Pinpoint the cell where the given text exists, returning its (x, y) midpoint coordinate. 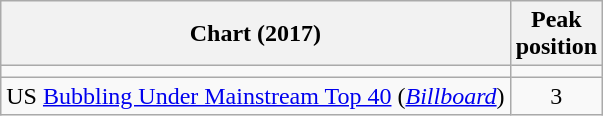
3 (556, 96)
US Bubbling Under Mainstream Top 40 (Billboard) (256, 96)
Peakposition (556, 34)
Chart (2017) (256, 34)
